Pinpoint the cell where the given text exists, returning its [x, y] midpoint coordinate. 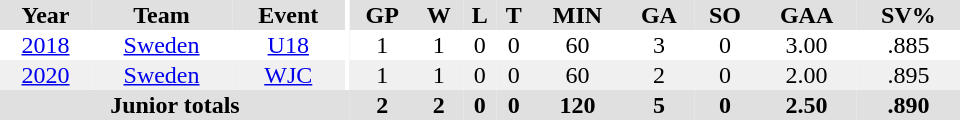
3 [659, 45]
SO [726, 15]
5 [659, 105]
Year [46, 15]
SV% [908, 15]
3.00 [806, 45]
Team [162, 15]
2.00 [806, 75]
Junior totals [175, 105]
120 [578, 105]
2018 [46, 45]
.885 [908, 45]
MIN [578, 15]
W [439, 15]
L [480, 15]
WJC [288, 75]
Event [288, 15]
T [514, 15]
GA [659, 15]
2.50 [806, 105]
.895 [908, 75]
2020 [46, 75]
U18 [288, 45]
.890 [908, 105]
GAA [806, 15]
GP [382, 15]
